Extract the [x, y] coordinate from the center of the cell holding the provided text.  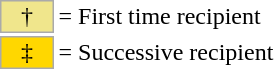
‡ [27, 52]
† [27, 16]
